From the cell containing the given text, extract its center point as [X, Y] coordinate. 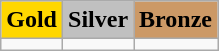
Gold [32, 20]
Bronze [176, 20]
Silver [98, 20]
